Locate the cell with the specified text and output its (X, Y) center coordinate. 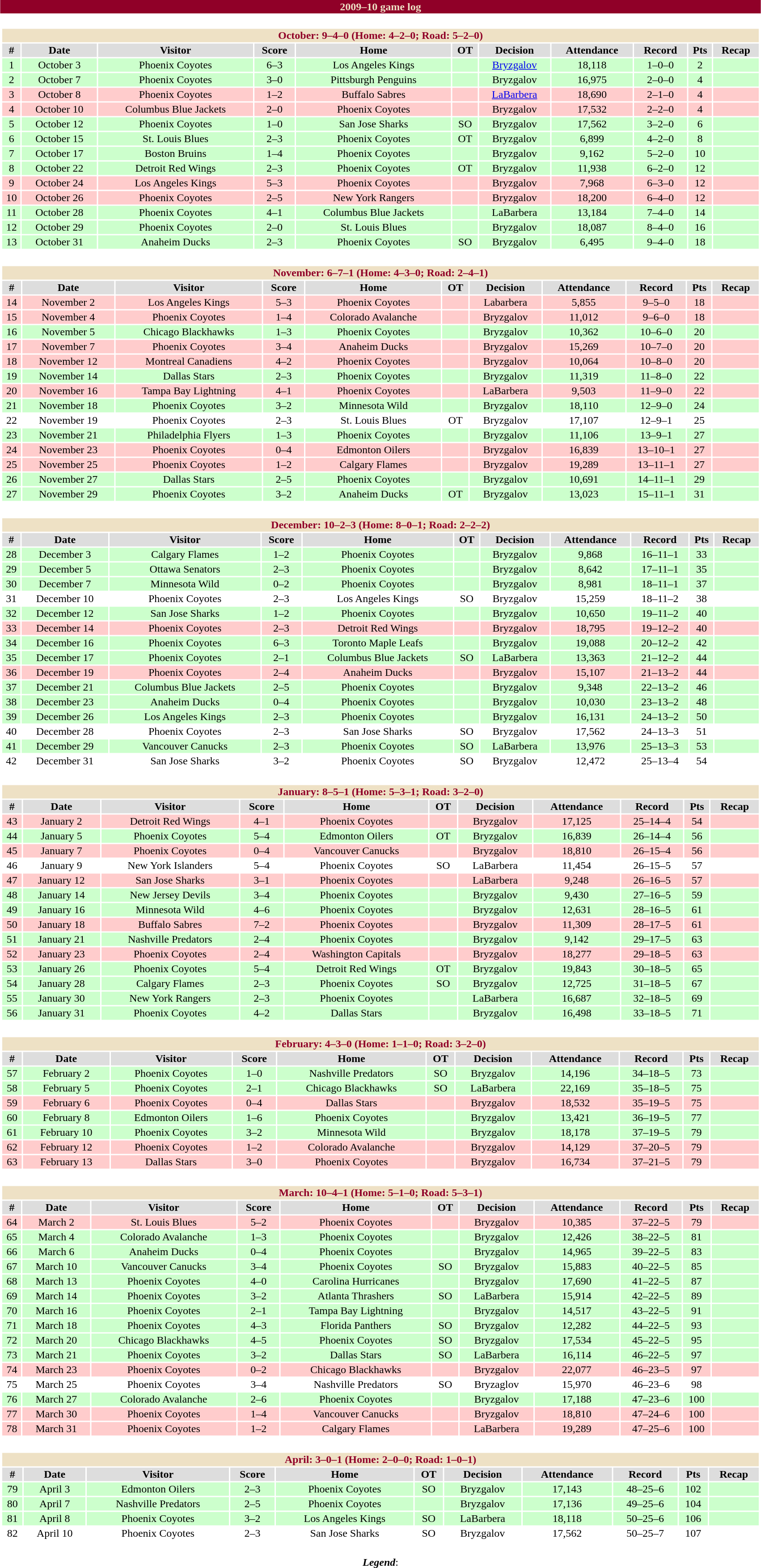
85 (697, 1266)
9,142 (577, 939)
16–11–1 (660, 555)
17,136 (567, 1504)
November 19 (68, 421)
16,131 (590, 717)
4–3 (258, 1325)
Ottawa Senators (185, 569)
March 13 (56, 1281)
21–13–2 (660, 673)
October 31 (59, 242)
4–5 (258, 1340)
2009–10 game log (380, 7)
11 (12, 212)
9–6–0 (656, 317)
13 (12, 242)
17,188 (577, 1399)
9,430 (577, 895)
39 (11, 717)
12,631 (577, 910)
January 16 (61, 910)
43–22–5 (651, 1311)
November 23 (68, 450)
12,472 (590, 761)
10,385 (577, 1222)
March 23 (56, 1370)
18–11–2 (660, 599)
New Jersey Devils (170, 895)
12–9–1 (656, 421)
November 18 (68, 405)
2–2–0 (660, 110)
12,282 (577, 1325)
4–6 (262, 910)
11,938 (592, 169)
14,129 (575, 1147)
9,868 (590, 555)
December 14 (65, 628)
17,143 (567, 1489)
December 10 (65, 599)
34 (11, 643)
102 (693, 1489)
11,106 (583, 435)
Labarbera (505, 303)
26–15–5 (652, 866)
Montreal Canadiens (189, 362)
February 8 (66, 1118)
16,975 (592, 80)
22–13–2 (660, 687)
17,532 (592, 110)
26 (12, 480)
5–2–0 (660, 153)
Toronto Maple Leafs (377, 643)
28–16–5 (652, 910)
10,650 (590, 614)
60 (12, 1118)
41–22–5 (651, 1281)
9,503 (583, 391)
10–6–0 (656, 332)
January 21 (61, 939)
40–22–5 (651, 1266)
12,725 (577, 984)
7–2 (262, 925)
7 (12, 153)
27–16–5 (652, 895)
78 (12, 1429)
10–8–0 (656, 362)
March 2 (56, 1222)
February 6 (66, 1103)
45–22–5 (651, 1340)
13,976 (590, 746)
December 3 (65, 555)
36 (11, 673)
April 7 (55, 1504)
7–4–0 (660, 212)
February 5 (66, 1088)
38–22–5 (651, 1237)
46–22–5 (651, 1355)
35–19–5 (651, 1103)
36–19–5 (651, 1118)
November 25 (68, 464)
30 (11, 584)
11,012 (583, 317)
95 (697, 1340)
35–18–5 (651, 1088)
10,691 (583, 480)
December 12 (65, 614)
9,248 (577, 880)
11–9–0 (656, 391)
January 31 (61, 1013)
25–13–3 (660, 746)
18,087 (592, 228)
December 31 (65, 761)
10–7–0 (656, 346)
October 22 (59, 169)
10,362 (583, 332)
Pittsburgh Penguins (373, 80)
March 14 (56, 1296)
18,110 (583, 405)
December 16 (65, 643)
December 5 (65, 569)
15,259 (590, 599)
6–3–0 (660, 183)
19,088 (590, 643)
February 10 (66, 1132)
January 2 (61, 821)
1–0–0 (660, 65)
49–25–6 (645, 1504)
January: 8–5–1 (Home: 5–3–1; Road: 3–2–0) (380, 792)
37–19–5 (651, 1132)
23–13–2 (660, 702)
November 5 (68, 332)
29–18–5 (652, 954)
March: 10–4–1 (Home: 5–1–0; Road: 5–3–1) (380, 1193)
March 20 (56, 1340)
11,309 (577, 925)
25–14–4 (652, 821)
76 (12, 1399)
13,421 (575, 1118)
48–25–6 (645, 1489)
January 18 (61, 925)
November 7 (68, 346)
28 (11, 555)
6–4–0 (660, 198)
February 13 (66, 1162)
17,534 (577, 1340)
87 (697, 1281)
1–6 (254, 1118)
March 25 (56, 1384)
8–4–0 (660, 228)
November 4 (68, 317)
March 30 (56, 1414)
47–24–6 (651, 1414)
89 (697, 1296)
November 12 (68, 362)
January 7 (61, 851)
4–0 (258, 1281)
Boston Bruins (175, 153)
November: 6–7–1 (Home: 4–3–0; Road: 2–4–1) (380, 273)
74 (12, 1370)
18,277 (577, 954)
50–25–7 (645, 1534)
17,690 (577, 1281)
13,023 (583, 494)
83 (697, 1252)
December 28 (65, 732)
26–16–5 (652, 880)
68 (12, 1281)
47–23–6 (651, 1399)
39–22–5 (651, 1252)
49 (12, 910)
15,883 (577, 1266)
18,178 (575, 1132)
19,843 (577, 969)
October 10 (59, 110)
15,269 (583, 346)
15,970 (577, 1384)
62 (12, 1147)
32–18–5 (652, 998)
November 14 (68, 376)
February: 4–3–0 (Home: 1–1–0; Road: 3–2–0) (380, 1044)
January 5 (61, 836)
47–25–6 (651, 1429)
9,348 (590, 687)
January 9 (61, 866)
20–12–2 (660, 643)
2–6 (258, 1399)
21 (12, 405)
10,064 (583, 362)
17,107 (583, 421)
19–11–2 (660, 614)
March 6 (56, 1252)
January 14 (61, 895)
24–13–3 (660, 732)
58 (12, 1088)
8,981 (590, 584)
15,107 (590, 673)
52 (12, 954)
9–5–0 (656, 303)
October 26 (59, 198)
14,517 (577, 1311)
December: 10–2–3 (Home: 8–0–1; Road: 2–2–2) (380, 525)
98 (697, 1384)
37–21–5 (651, 1162)
1 (12, 65)
10,030 (590, 702)
44–22–5 (651, 1325)
30–18–5 (652, 969)
April: 3–0–1 (Home: 2–0–0; Road: 1–0–1) (380, 1459)
80 (13, 1504)
January 23 (61, 954)
March 16 (56, 1311)
11,319 (583, 376)
14,196 (575, 1073)
March 31 (56, 1429)
12–9–0 (656, 405)
24–13–2 (660, 717)
February 2 (66, 1073)
October 17 (59, 153)
15–11–1 (656, 494)
26–15–4 (652, 851)
104 (693, 1504)
16,687 (577, 998)
17,125 (577, 821)
October 28 (59, 212)
6,495 (592, 242)
29–17–5 (652, 939)
91 (697, 1311)
13–11–1 (656, 464)
5–2 (258, 1222)
October 29 (59, 228)
December 21 (65, 687)
November 29 (68, 494)
March 21 (56, 1355)
13–9–1 (656, 435)
47 (12, 880)
18,690 (592, 94)
13–10–1 (656, 450)
January 28 (61, 984)
64 (12, 1222)
Florida Panthers (356, 1325)
11–8–0 (656, 376)
43 (12, 821)
13,363 (590, 658)
5 (12, 124)
16,498 (577, 1013)
21–12–2 (660, 658)
34–18–5 (651, 1073)
16,734 (575, 1162)
16,114 (577, 1355)
66 (12, 1252)
January 12 (61, 880)
Philadelphia Flyers (189, 435)
42–22–5 (651, 1296)
28–17–5 (652, 925)
19–12–2 (660, 628)
March 10 (56, 1266)
New York Islanders (170, 866)
41 (11, 746)
October 3 (59, 65)
March 27 (56, 1399)
3–1 (262, 880)
Washington Capitals (356, 954)
25–13–4 (660, 761)
13,184 (592, 212)
18–11–1 (660, 584)
January 26 (61, 969)
9,162 (592, 153)
23 (12, 435)
February 12 (66, 1147)
2–1–0 (660, 94)
72 (12, 1340)
9–4–0 (660, 242)
March 4 (56, 1237)
Carolina Hurricanes (356, 1281)
January 30 (61, 998)
Bryzaglov (497, 1384)
October 15 (59, 139)
46–23–5 (651, 1370)
11,454 (577, 866)
November 27 (68, 480)
October: 9–4–0 (Home: 4–2–0; Road: 5–2–0) (380, 35)
December 29 (65, 746)
12,426 (577, 1237)
19 (12, 376)
18,532 (575, 1103)
9 (12, 183)
82 (13, 1534)
December 19 (65, 673)
December 17 (65, 658)
22,169 (575, 1088)
50–25–6 (645, 1518)
October 12 (59, 124)
April 3 (55, 1489)
31–18–5 (652, 984)
37–22–5 (651, 1222)
November 21 (68, 435)
October 7 (59, 80)
37–20–5 (651, 1147)
December 26 (65, 717)
55 (12, 998)
45 (12, 851)
14–11–1 (656, 480)
46–23–6 (651, 1384)
7,968 (592, 183)
26–14–4 (652, 836)
April 8 (55, 1518)
December 23 (65, 702)
2–0–0 (660, 80)
17 (12, 346)
15,914 (577, 1296)
18,200 (592, 198)
December 7 (65, 584)
5,855 (583, 303)
8,642 (590, 569)
18,795 (590, 628)
3–2–0 (660, 124)
Atlanta Thrashers (356, 1296)
6,899 (592, 139)
106 (693, 1518)
107 (693, 1534)
93 (697, 1325)
March 18 (56, 1325)
22,077 (577, 1370)
4–2–0 (660, 139)
3 (12, 94)
October 24 (59, 183)
70 (12, 1311)
17–11–1 (660, 569)
15 (12, 317)
October 8 (59, 94)
April 10 (55, 1534)
32 (11, 614)
6–2–0 (660, 169)
14,965 (577, 1252)
November 16 (68, 391)
33–18–5 (652, 1013)
November 2 (68, 303)
